From the cell containing the given text, extract its center point as [x, y] coordinate. 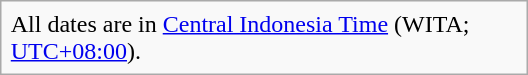
All dates are in Central Indonesia Time (WITA; UTC+08:00). [264, 38]
